Return the (X, Y) coordinate for the center point of the cell that contains the specified text.  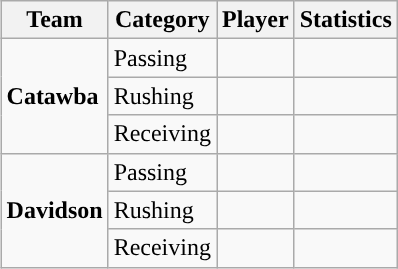
Player (255, 20)
Team (54, 20)
Davidson (54, 210)
Catawba (54, 96)
Category (162, 20)
Statistics (346, 20)
